Find where the given text appears and provide that cell's center as [X, Y] coordinate. 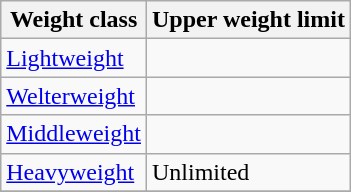
Welterweight [74, 96]
Unlimited [248, 172]
Middleweight [74, 134]
Heavyweight [74, 172]
Lightweight [74, 58]
Weight class [74, 20]
Upper weight limit [248, 20]
